Search for the cell housing the specified text and yield its (x, y) center coordinate. 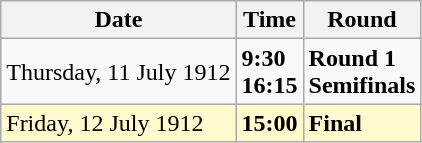
Final (362, 123)
Friday, 12 July 1912 (118, 123)
Round 1Semifinals (362, 72)
15:00 (270, 123)
9:3016:15 (270, 72)
Round (362, 20)
Thursday, 11 July 1912 (118, 72)
Date (118, 20)
Time (270, 20)
